Locate the cell with the specified text and output its [x, y] center coordinate. 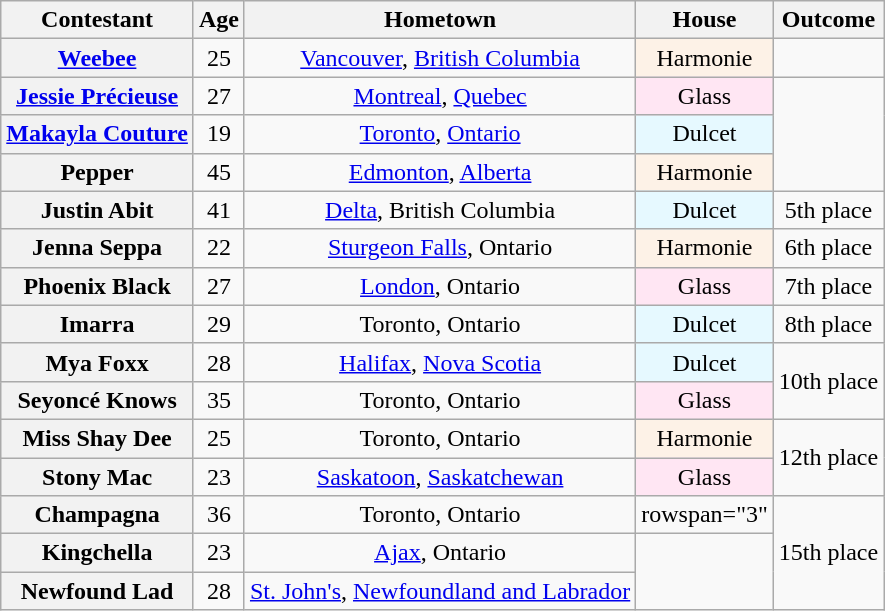
Champagna [98, 515]
Makayla Couture [98, 134]
10th place [828, 381]
Phoenix Black [98, 286]
Delta, British Columbia [440, 210]
Sturgeon Falls, Ontario [440, 248]
6th place [828, 248]
Justin Abit [98, 210]
Age [218, 20]
Imarra [98, 324]
rowspan="3" [705, 515]
St. John's, Newfoundland and Labrador [440, 591]
Seyoncé Knows [98, 400]
Pepper [98, 172]
5th place [828, 210]
8th place [828, 324]
Jenna Seppa [98, 248]
35 [218, 400]
Outcome [828, 20]
Mya Foxx [98, 362]
Vancouver, British Columbia [440, 58]
45 [218, 172]
Kingchella [98, 553]
Newfound Lad [98, 591]
Halifax, Nova Scotia [440, 362]
Stony Mac [98, 477]
Hometown [440, 20]
22 [218, 248]
41 [218, 210]
London, Ontario [440, 286]
Edmonton, Alberta [440, 172]
Saskatoon, Saskatchewan [440, 477]
Contestant [98, 20]
Miss Shay Dee [98, 438]
House [705, 20]
29 [218, 324]
7th place [828, 286]
19 [218, 134]
36 [218, 515]
15th place [828, 553]
Weebee [98, 58]
Jessie Précieuse [98, 96]
Ajax, Ontario [440, 553]
Montreal, Quebec [440, 96]
12th place [828, 457]
